Capture the cell that displays the provided text and extract its [x, y] central coordinate. 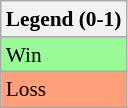
Win [64, 55]
Legend (0-1) [64, 19]
Loss [64, 90]
